Scan for the cell matching the given text and deliver its (x, y) coordinate at center. 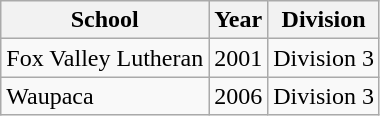
Division (324, 20)
2001 (238, 58)
Fox Valley Lutheran (105, 58)
2006 (238, 96)
Waupaca (105, 96)
School (105, 20)
Year (238, 20)
